Scan for the cell matching the given text and deliver its (x, y) coordinate at center. 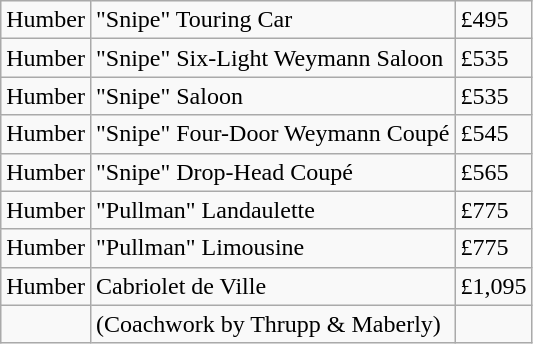
Cabriolet de Ville (272, 286)
£545 (494, 134)
"Snipe" Drop-Head Coupé (272, 172)
"Snipe" Saloon (272, 96)
"Pullman" Landaulette (272, 210)
£1,095 (494, 286)
"Snipe" Six-Light Weymann Saloon (272, 58)
£495 (494, 20)
"Snipe" Four-Door Weymann Coupé (272, 134)
(Coachwork by Thrupp & Maberly) (272, 324)
"Pullman" Limousine (272, 248)
"Snipe" Touring Car (272, 20)
£565 (494, 172)
